Locate the cell with the specified text and output its (X, Y) center coordinate. 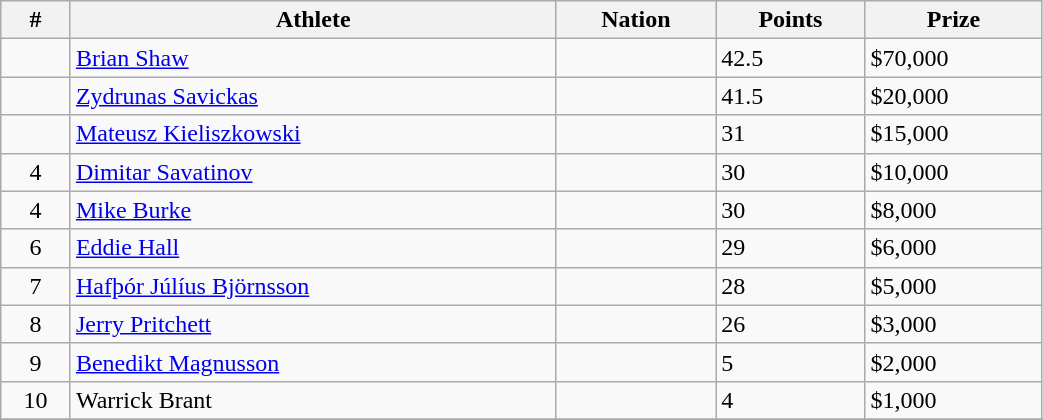
Brian Shaw (313, 58)
$1,000 (954, 400)
Dimitar Savatinov (313, 172)
Zydrunas Savickas (313, 96)
Athlete (313, 20)
$15,000 (954, 134)
$20,000 (954, 96)
8 (36, 324)
Mike Burke (313, 210)
26 (790, 324)
10 (36, 400)
Eddie Hall (313, 248)
$8,000 (954, 210)
Nation (636, 20)
7 (36, 286)
$2,000 (954, 362)
42.5 (790, 58)
Hafþór Júlíus Björnsson (313, 286)
$6,000 (954, 248)
Points (790, 20)
5 (790, 362)
$5,000 (954, 286)
9 (36, 362)
Benedikt Magnusson (313, 362)
Mateusz Kieliszkowski (313, 134)
# (36, 20)
41.5 (790, 96)
$3,000 (954, 324)
Jerry Pritchett (313, 324)
28 (790, 286)
31 (790, 134)
6 (36, 248)
29 (790, 248)
$10,000 (954, 172)
$70,000 (954, 58)
Warrick Brant (313, 400)
Prize (954, 20)
